Extract the (x, y) coordinate from the center of the cell holding the provided text.  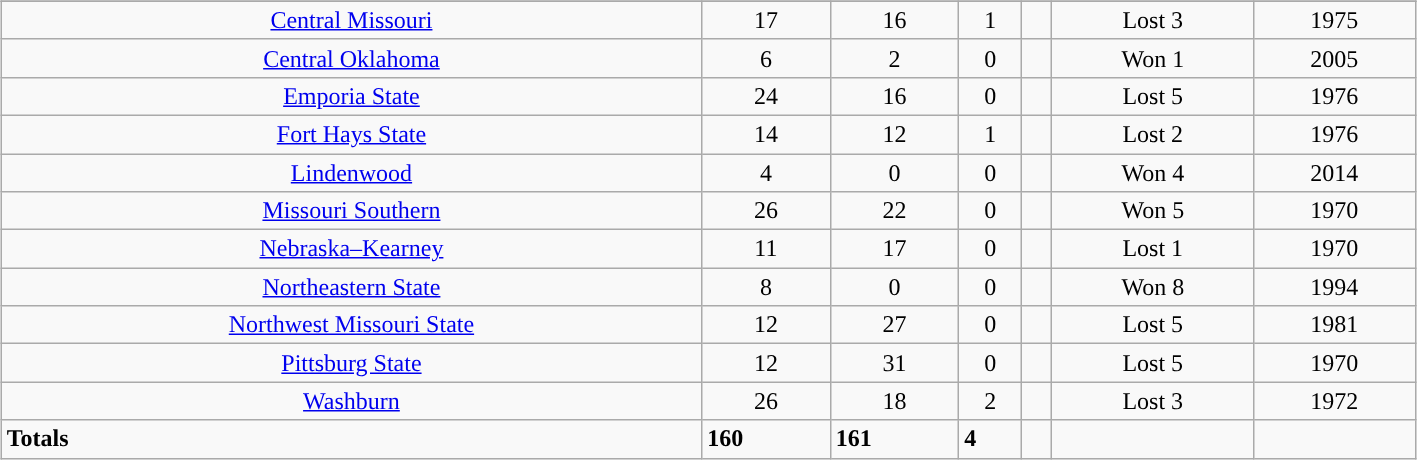
8 (766, 287)
161 (894, 439)
1994 (1334, 287)
Washburn (351, 401)
2005 (1334, 58)
Won 8 (1153, 287)
Lost 1 (1153, 249)
14 (766, 134)
31 (894, 363)
1981 (1334, 325)
Won 5 (1153, 211)
11 (766, 249)
Lost 2 (1153, 134)
24 (766, 96)
Emporia State (351, 96)
Nebraska–Kearney (351, 249)
Won 4 (1153, 173)
Central Oklahoma (351, 58)
160 (766, 439)
22 (894, 211)
Missouri Southern (351, 211)
18 (894, 401)
Pittsburg State (351, 363)
Won 1 (1153, 58)
2014 (1334, 173)
27 (894, 325)
Lindenwood (351, 173)
Totals (351, 439)
Central Missouri (351, 20)
6 (766, 58)
Fort Hays State (351, 134)
Northeastern State (351, 287)
Northwest Missouri State (351, 325)
1975 (1334, 20)
1972 (1334, 401)
